Pinpoint the cell where the given text exists, returning its [X, Y] midpoint coordinate. 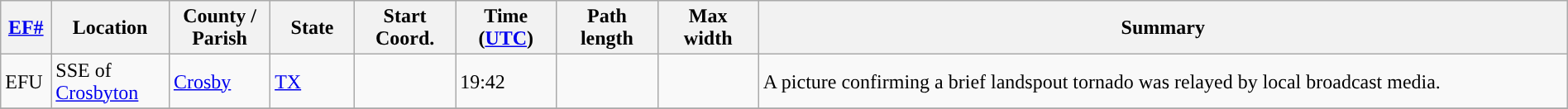
Summary [1163, 28]
Crosby [219, 81]
EFU [26, 81]
County / Parish [219, 28]
Time (UTC) [506, 28]
EF# [26, 28]
Path length [607, 28]
TX [313, 81]
19:42 [506, 81]
Location [111, 28]
A picture confirming a brief landspout tornado was relayed by local broadcast media. [1163, 81]
SSE of Crosbyton [111, 81]
State [313, 28]
Start Coord. [404, 28]
Max width [708, 28]
